For the text-containing cell, return its midpoint in (X, Y) coordinate format. 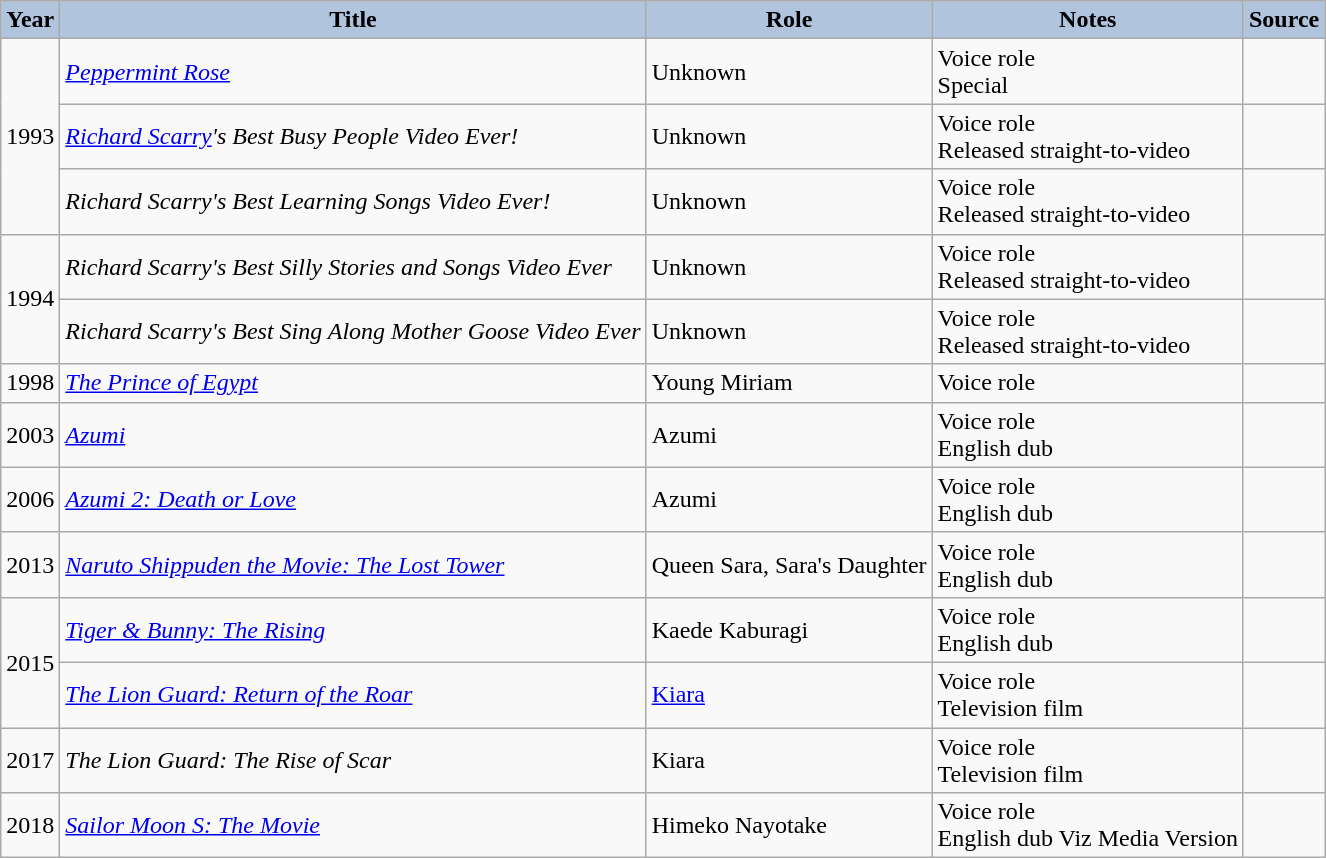
The Lion Guard: The Rise of Scar (353, 760)
Notes (1088, 20)
2013 (30, 564)
2006 (30, 500)
2018 (30, 826)
Queen Sara, Sara's Daughter (789, 564)
Voice role (1088, 383)
Richard Scarry's Best Silly Stories and Songs Video Ever (353, 266)
Voice roleEnglish dub Viz Media Version (1088, 826)
2003 (30, 434)
Tiger & Bunny: The Rising (353, 630)
2015 (30, 662)
The Lion Guard: Return of the Roar (353, 694)
Peppermint Rose (353, 72)
Voice roleSpecial (1088, 72)
Title (353, 20)
1994 (30, 299)
Richard Scarry's Best Learning Songs Video Ever! (353, 202)
1998 (30, 383)
Azumi 2: Death or Love (353, 500)
Naruto Shippuden the Movie: The Lost Tower (353, 564)
Kaede Kaburagi (789, 630)
Richard Scarry's Best Busy People Video Ever! (353, 136)
Richard Scarry's Best Sing Along Mother Goose Video Ever (353, 332)
1993 (30, 136)
Himeko Nayotake (789, 826)
Sailor Moon S: The Movie (353, 826)
Year (30, 20)
The Prince of Egypt (353, 383)
2017 (30, 760)
Source (1284, 20)
Young Miriam (789, 383)
Role (789, 20)
